Output the (x, y) coordinate of the center of the cell containing the given text.  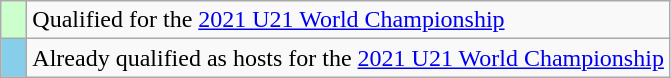
Already qualified as hosts for the 2021 U21 World Championship (348, 58)
Qualified for the 2021 U21 World Championship (348, 20)
